Locate the cell with the specified text and output its [x, y] center coordinate. 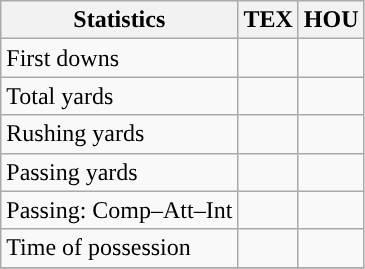
TEX [268, 20]
First downs [120, 58]
Rushing yards [120, 134]
Passing yards [120, 172]
Passing: Comp–Att–Int [120, 210]
Total yards [120, 96]
Statistics [120, 20]
Time of possession [120, 248]
HOU [331, 20]
